Identify which cell holds the provided text, then report its (x, y) central coordinate. 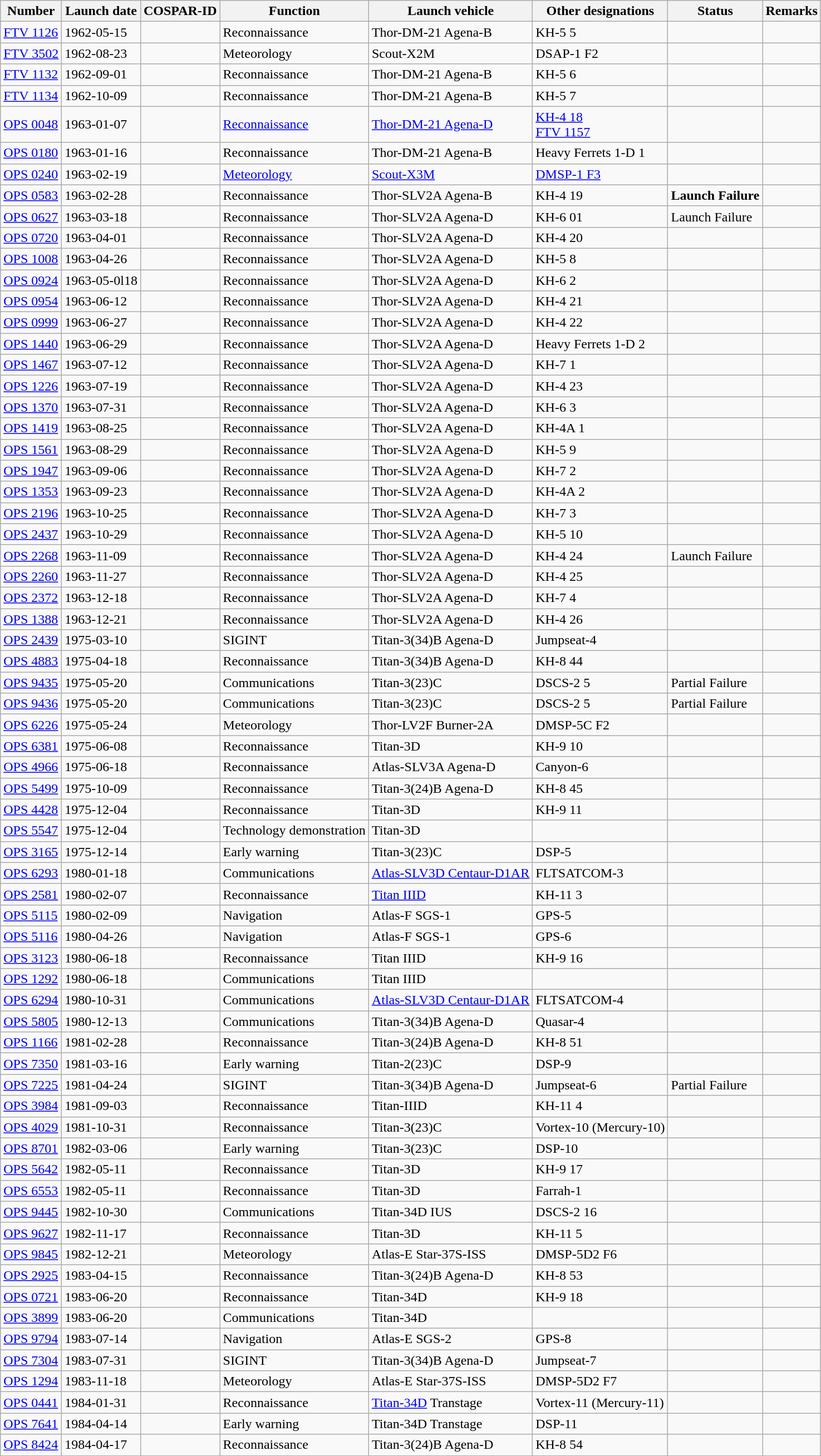
OPS 1294 (31, 1381)
OPS 5115 (31, 915)
Atlas-SLV3A Agena-D (450, 767)
COSPAR-ID (180, 11)
Canyon-6 (600, 767)
OPS 7225 (31, 1085)
KH-4 25 (600, 576)
1963-09-23 (101, 492)
1975-05-24 (101, 725)
OPS 5642 (31, 1169)
KH-4 23 (600, 386)
1981-02-28 (101, 1043)
1963-11-09 (101, 555)
OPS 6226 (31, 725)
KH-8 44 (600, 662)
1975-10-09 (101, 788)
Titan-IIID (450, 1106)
KH-5 10 (600, 534)
GPS-5 (600, 915)
OPS 0924 (31, 280)
OPS 6381 (31, 746)
DMSP-1 F3 (600, 174)
OPS 6293 (31, 873)
Vortex-10 (Mercury-10) (600, 1127)
OPS 5805 (31, 1021)
OPS 7641 (31, 1424)
1963-05-0l18 (101, 280)
FLTSATCOM-3 (600, 873)
KH-4 18FTV 1157 (600, 125)
1984-01-31 (101, 1403)
FTV 1134 (31, 96)
KH-8 54 (600, 1445)
OPS 5116 (31, 936)
OPS 4428 (31, 810)
Launch vehicle (450, 11)
1963-12-21 (101, 619)
1963-07-31 (101, 407)
1980-04-26 (101, 936)
KH-9 16 (600, 957)
1980-02-09 (101, 915)
1984-04-17 (101, 1445)
OPS 2372 (31, 598)
1963-01-16 (101, 153)
1963-02-28 (101, 195)
OPS 8701 (31, 1148)
KH-9 18 (600, 1297)
OPS 9445 (31, 1212)
Quasar-4 (600, 1021)
DSP-11 (600, 1424)
DSAP-1 F2 (600, 53)
Thor-LV2F Burner-2A (450, 725)
KH-5 7 (600, 96)
OPS 0048 (31, 125)
KH-9 11 (600, 810)
Function (294, 11)
OPS 0627 (31, 216)
OPS 2196 (31, 513)
KH-8 51 (600, 1043)
FLTSATCOM-4 (600, 1000)
1983-07-31 (101, 1360)
Scout-X2M (450, 53)
KH-5 5 (600, 32)
OPS 2581 (31, 894)
KH-11 5 (600, 1233)
OPS 1166 (31, 1043)
1963-11-27 (101, 576)
OPS 2260 (31, 576)
1963-10-25 (101, 513)
OPS 9845 (31, 1254)
OPS 1440 (31, 344)
KH-5 9 (600, 450)
Launch date (101, 11)
KH-11 4 (600, 1106)
OPS 9435 (31, 683)
KH-7 3 (600, 513)
KH-6 01 (600, 216)
1980-10-31 (101, 1000)
KH-4A 1 (600, 428)
1963-09-06 (101, 471)
1983-07-14 (101, 1339)
1983-04-15 (101, 1275)
1963-07-19 (101, 386)
KH-5 8 (600, 259)
OPS 0441 (31, 1403)
KH-11 3 (600, 894)
OPS 1353 (31, 492)
KH-4 19 (600, 195)
OPS 1561 (31, 450)
OPS 1226 (31, 386)
KH-7 4 (600, 598)
OPS 0240 (31, 174)
OPS 2437 (31, 534)
KH-7 2 (600, 471)
OPS 1292 (31, 979)
1980-12-13 (101, 1021)
1984-04-14 (101, 1424)
OPS 1947 (31, 471)
KH-8 53 (600, 1275)
FTV 3502 (31, 53)
1963-10-29 (101, 534)
Titan-2(23)C (450, 1064)
1963-08-29 (101, 450)
1981-03-16 (101, 1064)
Farrah-1 (600, 1191)
OPS 1467 (31, 365)
DMSP-5D2 F6 (600, 1254)
1981-10-31 (101, 1127)
OPS 0720 (31, 238)
1963-01-07 (101, 125)
OPS 2925 (31, 1275)
1982-11-17 (101, 1233)
Other designations (600, 11)
DSP-5 (600, 852)
KH-8 45 (600, 788)
KH-9 17 (600, 1169)
1963-08-25 (101, 428)
Remarks (791, 11)
KH-9 10 (600, 746)
OPS 7350 (31, 1064)
1975-03-10 (101, 640)
1975-06-08 (101, 746)
KH-4 26 (600, 619)
1981-04-24 (101, 1085)
KH-7 1 (600, 365)
OPS 1419 (31, 428)
OPS 1008 (31, 259)
OPS 0583 (31, 195)
OPS 4883 (31, 662)
1980-01-18 (101, 873)
GPS-6 (600, 936)
Heavy Ferrets 1-D 1 (600, 153)
1975-12-14 (101, 852)
Jumpseat-6 (600, 1085)
OPS 3165 (31, 852)
1962-08-23 (101, 53)
DSP-9 (600, 1064)
DSCS-2 16 (600, 1212)
Heavy Ferrets 1-D 2 (600, 344)
OPS 8424 (31, 1445)
KH-4A 2 (600, 492)
1963-06-27 (101, 323)
OPS 4966 (31, 767)
1963-04-26 (101, 259)
KH-6 3 (600, 407)
OPS 1388 (31, 619)
OPS 7304 (31, 1360)
KH-4 24 (600, 555)
FTV 1126 (31, 32)
1983-11-18 (101, 1381)
Jumpseat-7 (600, 1360)
1981-09-03 (101, 1106)
OPS 6294 (31, 1000)
OPS 6553 (31, 1191)
OPS 5499 (31, 788)
FTV 1132 (31, 75)
OPS 0954 (31, 302)
OPS 4029 (31, 1127)
Technology demonstration (294, 831)
OPS 3123 (31, 957)
OPS 0999 (31, 323)
1963-02-19 (101, 174)
OPS 3984 (31, 1106)
OPS 2268 (31, 555)
1963-12-18 (101, 598)
Thor-DM-21 Agena-D (450, 125)
1975-06-18 (101, 767)
Jumpseat-4 (600, 640)
1963-06-29 (101, 344)
KH-4 20 (600, 238)
1962-05-15 (101, 32)
1962-09-01 (101, 75)
1982-12-21 (101, 1254)
1963-03-18 (101, 216)
OPS 9436 (31, 704)
DMSP-5C F2 (600, 725)
1963-04-01 (101, 238)
DMSP-5D2 F7 (600, 1381)
Thor-SLV2A Agena-B (450, 195)
1982-10-30 (101, 1212)
Scout-X3M (450, 174)
OPS 0180 (31, 153)
Number (31, 11)
1980-02-07 (101, 894)
Vortex-11 (Mercury-11) (600, 1403)
KH-4 21 (600, 302)
OPS 0721 (31, 1297)
OPS 5547 (31, 831)
GPS-8 (600, 1339)
KH-4 22 (600, 323)
1982-03-06 (101, 1148)
DSP-10 (600, 1148)
KH-6 2 (600, 280)
1963-06-12 (101, 302)
OPS 9627 (31, 1233)
Atlas-E SGS-2 (450, 1339)
Status (715, 11)
Titan-34D IUS (450, 1212)
OPS 2439 (31, 640)
OPS 3899 (31, 1318)
KH-5 6 (600, 75)
OPS 1370 (31, 407)
1963-07-12 (101, 365)
OPS 9794 (31, 1339)
1975-04-18 (101, 662)
1962-10-09 (101, 96)
